From the cell containing the given text, extract its center point as (X, Y) coordinate. 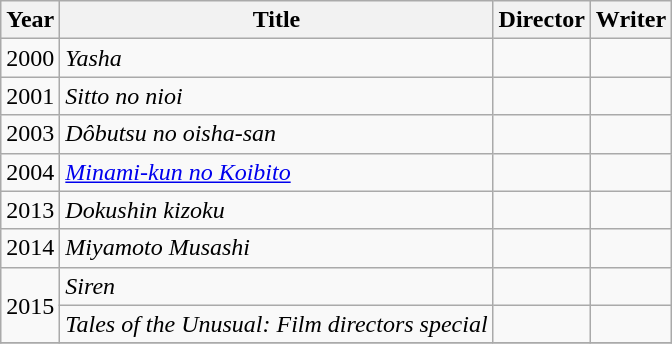
Director (542, 20)
Minami-kun no Koibito (276, 172)
Title (276, 20)
Year (30, 20)
Dokushin kizoku (276, 210)
2001 (30, 96)
2003 (30, 134)
2004 (30, 172)
Siren (276, 286)
Sitto no nioi (276, 96)
2000 (30, 58)
Tales of the Unusual: Film directors special (276, 324)
2014 (30, 248)
2015 (30, 305)
2013 (30, 210)
Writer (630, 20)
Yasha (276, 58)
Miyamoto Musashi (276, 248)
Dôbutsu no oisha-san (276, 134)
